Search for the cell housing the specified text and yield its (X, Y) center coordinate. 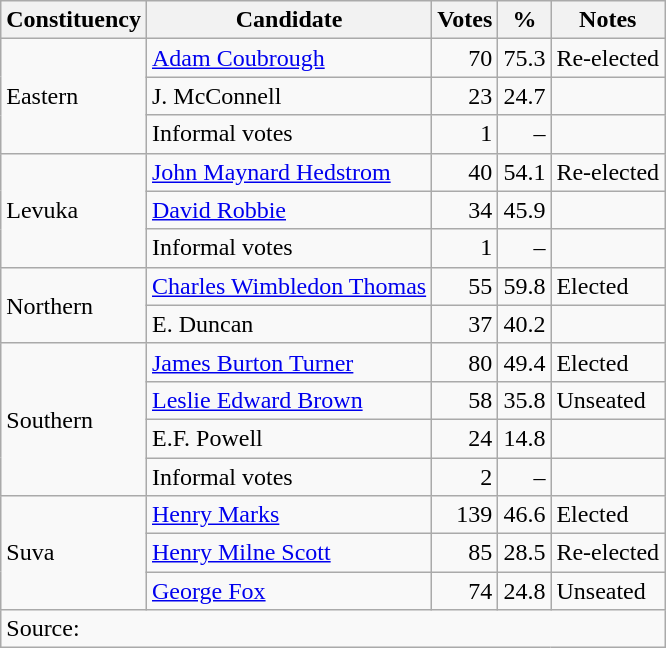
70 (465, 58)
Henry Marks (288, 515)
Suva (74, 553)
59.8 (524, 286)
14.8 (524, 438)
24.7 (524, 96)
37 (465, 324)
Votes (465, 20)
Henry Milne Scott (288, 553)
34 (465, 210)
28.5 (524, 553)
Constituency (74, 20)
2 (465, 477)
54.1 (524, 172)
John Maynard Hedstrom (288, 172)
Notes (608, 20)
E. Duncan (288, 324)
Candidate (288, 20)
45.9 (524, 210)
George Fox (288, 591)
Eastern (74, 96)
40 (465, 172)
Adam Coubrough (288, 58)
Southern (74, 419)
J. McConnell (288, 96)
80 (465, 362)
75.3 (524, 58)
E.F. Powell (288, 438)
23 (465, 96)
David Robbie (288, 210)
40.2 (524, 324)
James Burton Turner (288, 362)
46.6 (524, 515)
58 (465, 400)
Levuka (74, 210)
74 (465, 591)
Northern (74, 305)
24.8 (524, 591)
139 (465, 515)
55 (465, 286)
35.8 (524, 400)
24 (465, 438)
85 (465, 553)
49.4 (524, 362)
Charles Wimbledon Thomas (288, 286)
% (524, 20)
Leslie Edward Brown (288, 400)
Source: (333, 629)
